Identify which cell holds the provided text, then report its (X, Y) central coordinate. 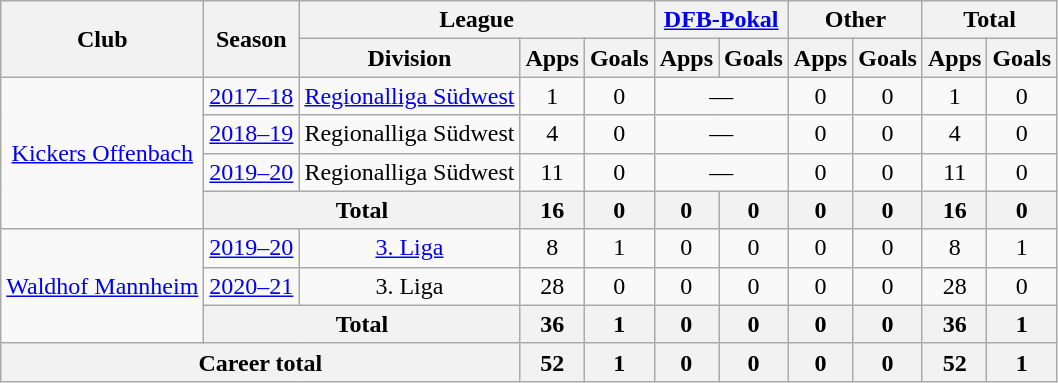
Other (855, 20)
Kickers Offenbach (102, 153)
League (476, 20)
Season (252, 39)
Career total (260, 362)
2017–18 (252, 96)
DFB-Pokal (721, 20)
2018–19 (252, 134)
Division (410, 58)
Waldhof Mannheim (102, 286)
2020–21 (252, 286)
Club (102, 39)
